Return [x, y] of the center of cell containing provided text 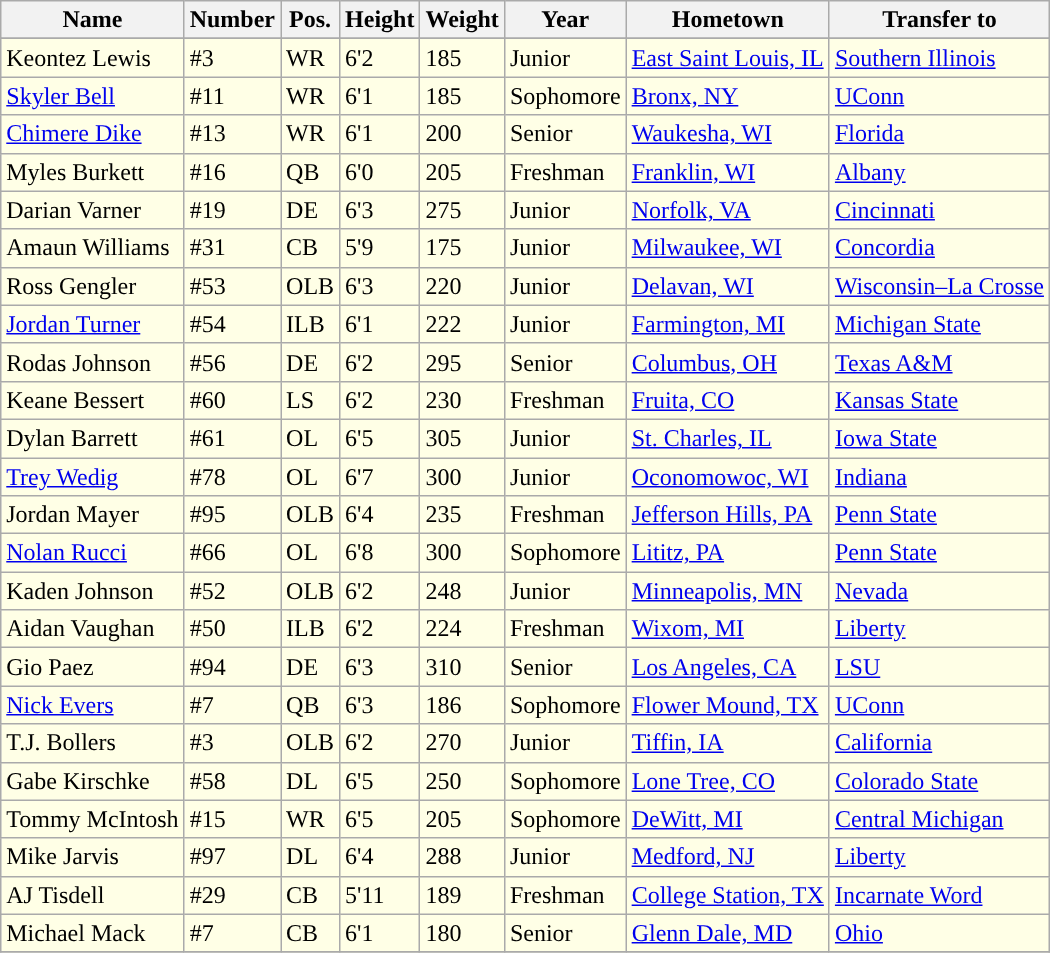
#50 [232, 629]
Ohio [939, 933]
Columbus, OH [728, 362]
#60 [232, 400]
Transfer to [939, 20]
Michael Mack [92, 933]
Bronx, NY [728, 96]
#19 [232, 210]
6'7 [380, 477]
LS [310, 400]
Gabe Kirschke [92, 781]
Norfolk, VA [728, 210]
Texas A&M [939, 362]
Skyler Bell [92, 96]
#95 [232, 515]
Indiana [939, 477]
#54 [232, 324]
Rodas Johnson [92, 362]
Incarnate Word [939, 895]
189 [462, 895]
305 [462, 438]
Kaden Johnson [92, 591]
310 [462, 667]
Weight [462, 20]
186 [462, 705]
Waukesha, WI [728, 134]
248 [462, 591]
DeWitt, MI [728, 819]
#66 [232, 553]
College Station, TX [728, 895]
#56 [232, 362]
St. Charles, IL [728, 438]
Minneapolis, MN [728, 591]
200 [462, 134]
#52 [232, 591]
Lititz, PA [728, 553]
6'0 [380, 172]
Pos. [310, 20]
Wixom, MI [728, 629]
Chimere Dike [92, 134]
Keontez Lewis [92, 58]
Number [232, 20]
235 [462, 515]
Michigan State [939, 324]
#31 [232, 248]
Trey Wedig [92, 477]
Tommy McIntosh [92, 819]
Iowa State [939, 438]
#53 [232, 286]
East Saint Louis, IL [728, 58]
Nick Evers [92, 705]
Keane Bessert [92, 400]
Colorado State [939, 781]
Dylan Barrett [92, 438]
Farmington, MI [728, 324]
Hometown [728, 20]
180 [462, 933]
5'9 [380, 248]
Lone Tree, CO [728, 781]
270 [462, 743]
AJ Tisdell [92, 895]
Mike Jarvis [92, 857]
Year [565, 20]
Franklin, WI [728, 172]
Flower Mound, TX [728, 705]
Name [92, 20]
Albany [939, 172]
Height [380, 20]
Jefferson Hills, PA [728, 515]
#58 [232, 781]
230 [462, 400]
Medford, NJ [728, 857]
Darian Varner [92, 210]
#94 [232, 667]
220 [462, 286]
Myles Burkett [92, 172]
Nevada [939, 591]
California [939, 743]
Central Michigan [939, 819]
175 [462, 248]
#11 [232, 96]
#29 [232, 895]
#15 [232, 819]
250 [462, 781]
Glenn Dale, MD [728, 933]
222 [462, 324]
Nolan Rucci [92, 553]
Wisconsin–La Crosse [939, 286]
Fruita, CO [728, 400]
#13 [232, 134]
Jordan Turner [92, 324]
Cincinnati [939, 210]
#97 [232, 857]
288 [462, 857]
275 [462, 210]
Gio Paez [92, 667]
Southern Illinois [939, 58]
Tiffin, IA [728, 743]
Ross Gengler [92, 286]
295 [462, 362]
T.J. Bollers [92, 743]
Aidan Vaughan [92, 629]
#61 [232, 438]
#16 [232, 172]
Kansas State [939, 400]
#78 [232, 477]
Milwaukee, WI [728, 248]
Amaun Williams [92, 248]
224 [462, 629]
5'11 [380, 895]
LSU [939, 667]
Jordan Mayer [92, 515]
Oconomowoc, WI [728, 477]
6'8 [380, 553]
Florida [939, 134]
Delavan, WI [728, 286]
Los Angeles, CA [728, 667]
Concordia [939, 248]
